Scan for the cell matching the given text and deliver its (X, Y) coordinate at center. 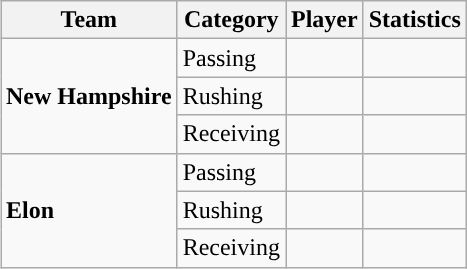
Statistics (414, 20)
Player (325, 20)
Category (231, 20)
Team (88, 20)
Elon (88, 210)
New Hampshire (88, 96)
